Search for the cell housing the specified text and yield its (x, y) center coordinate. 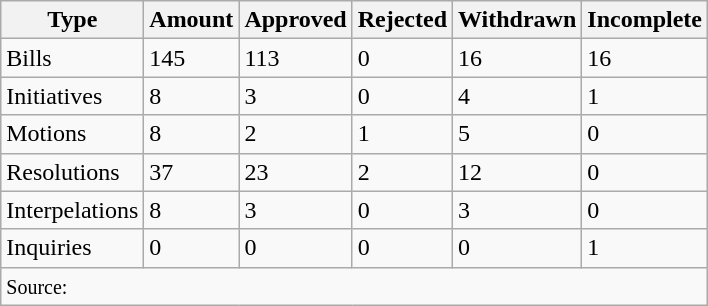
Inquiries (72, 248)
Amount (192, 20)
Incomplete (645, 20)
Approved (296, 20)
113 (296, 58)
Resolutions (72, 172)
4 (518, 96)
Bills (72, 58)
Interpelations (72, 210)
Source: (354, 286)
12 (518, 172)
Motions (72, 134)
Initiatives (72, 96)
23 (296, 172)
145 (192, 58)
Withdrawn (518, 20)
Type (72, 20)
37 (192, 172)
Rejected (402, 20)
5 (518, 134)
